Scan for the cell matching the given text and deliver its (X, Y) coordinate at center. 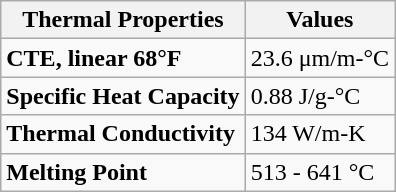
Melting Point (123, 172)
Thermal Properties (123, 20)
Values (320, 20)
0.88 J/g-°C (320, 96)
134 W/m-K (320, 134)
513 - 641 °C (320, 172)
CTE, linear 68°F (123, 58)
Specific Heat Capacity (123, 96)
Thermal Conductivity (123, 134)
23.6 μm/m-°C (320, 58)
